Output the [X, Y] coordinate of the center of the cell containing the given text.  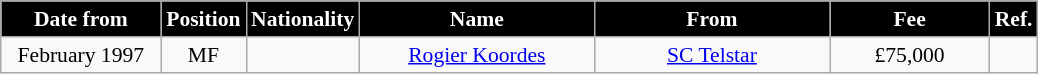
Fee [910, 19]
Name [476, 19]
Ref. [1014, 19]
From [712, 19]
Position [204, 19]
£75,000 [910, 55]
SC Telstar [712, 55]
Date from [81, 19]
February 1997 [81, 55]
MF [204, 55]
Nationality [302, 19]
Rogier Koordes [476, 55]
